Return (X, Y) of the center of cell containing provided text 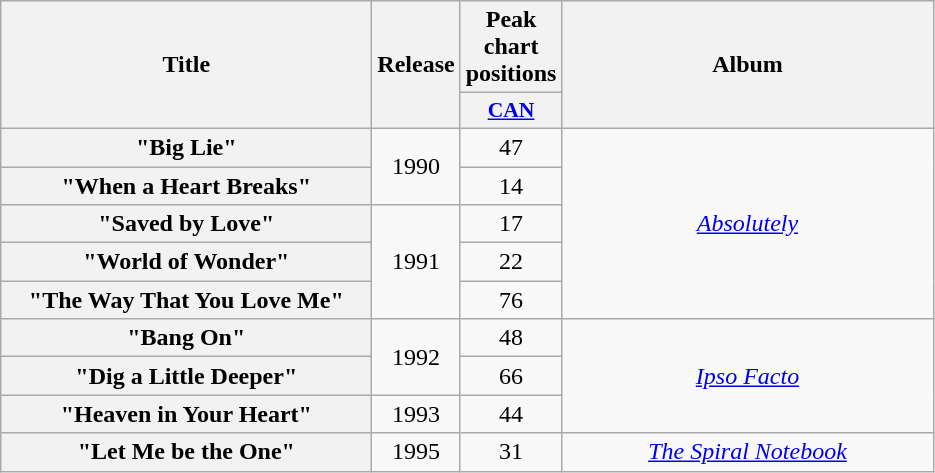
Release (416, 65)
1990 (416, 166)
1995 (416, 452)
22 (511, 262)
"Saved by Love" (186, 224)
CAN (511, 111)
Title (186, 65)
"Bang On" (186, 338)
66 (511, 376)
Album (748, 65)
47 (511, 147)
1991 (416, 262)
"Let Me be the One" (186, 452)
"The Way That You Love Me" (186, 300)
The Spiral Notebook (748, 452)
31 (511, 452)
14 (511, 185)
48 (511, 338)
Ipso Facto (748, 376)
1993 (416, 414)
"World of Wonder" (186, 262)
"When a Heart Breaks" (186, 185)
76 (511, 300)
17 (511, 224)
Peak chart positions (511, 47)
44 (511, 414)
Absolutely (748, 223)
"Big Lie" (186, 147)
"Heaven in Your Heart" (186, 414)
"Dig a Little Deeper" (186, 376)
1992 (416, 357)
